Pinpoint the cell where the given text exists, returning its [X, Y] midpoint coordinate. 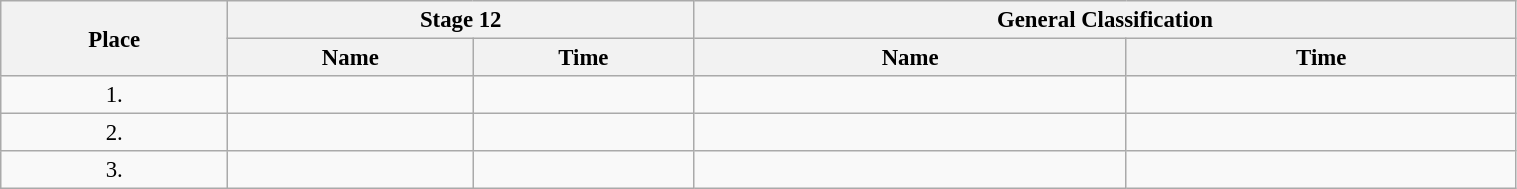
General Classification [1105, 20]
Stage 12 [461, 20]
3. [114, 170]
2. [114, 133]
Place [114, 38]
1. [114, 95]
